Capture the cell that displays the provided text and extract its (x, y) central coordinate. 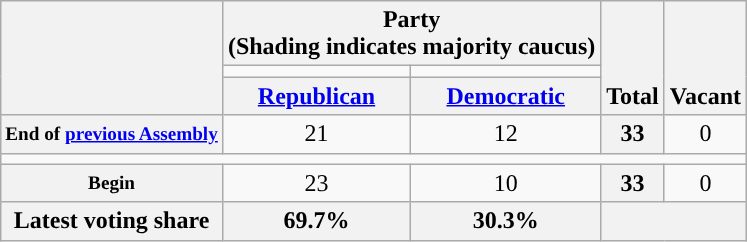
10 (506, 183)
End of previous Assembly (112, 134)
Latest voting share (112, 221)
Total (633, 58)
Begin (112, 183)
69.7% (316, 221)
12 (506, 134)
Republican (316, 96)
Vacant (705, 58)
23 (316, 183)
21 (316, 134)
30.3% (506, 221)
Party (Shading indicates majority caucus) (411, 34)
Democratic (506, 96)
